Search for the cell housing the specified text and yield its [X, Y] center coordinate. 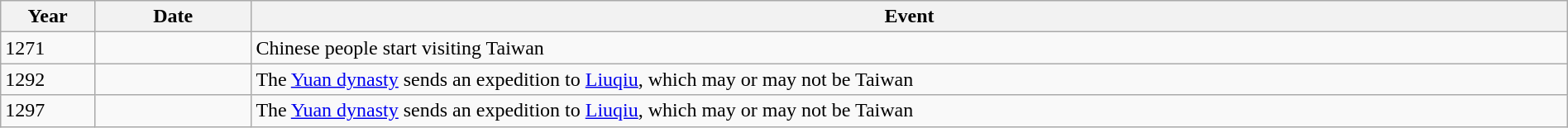
1292 [48, 79]
Year [48, 17]
Chinese people start visiting Taiwan [910, 48]
Date [172, 17]
1271 [48, 48]
Event [910, 17]
1297 [48, 111]
